Output the (X, Y) coordinate of the center of the cell containing the given text.  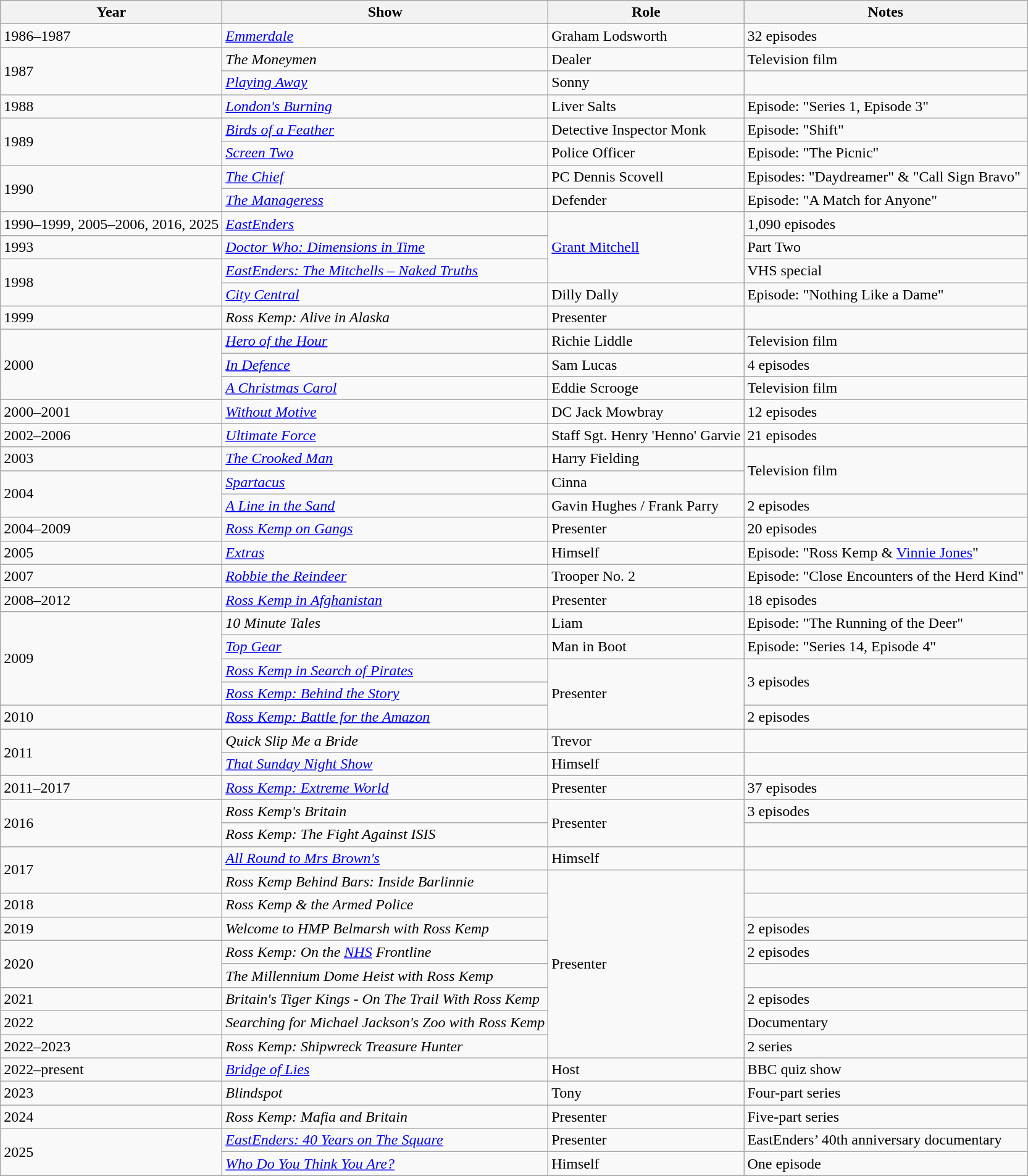
1999 (111, 318)
2011 (111, 753)
4 episodes (885, 365)
1986–1987 (111, 36)
Police Officer (646, 153)
A Line in the Sand (385, 506)
1987 (111, 71)
Man in Boot (646, 646)
37 episodes (885, 788)
2023 (111, 1093)
10 Minute Tales (385, 623)
2003 (111, 459)
EastEnders: 40 Years on The Square (385, 1140)
Episode: "Close Encounters of the Herd Kind" (885, 576)
Trooper No. 2 (646, 576)
Welcome to HMP Belmarsh with Ross Kemp (385, 928)
City Central (385, 294)
Ross Kemp: Extreme World (385, 788)
Five-part series (885, 1117)
2000–2001 (111, 412)
Doctor Who: Dimensions in Time (385, 247)
32 episodes (885, 36)
London's Burning (385, 106)
Detective Inspector Monk (646, 130)
1,090 episodes (885, 223)
Harry Fielding (646, 459)
2004–2009 (111, 529)
Ross Kemp & the Armed Police (385, 905)
1990–1999, 2005–2006, 2016, 2025 (111, 223)
2022 (111, 1022)
Documentary (885, 1022)
Dealer (646, 59)
2005 (111, 553)
EastEnders (385, 223)
PC Dennis Scovell (646, 177)
Episode: "The Picnic" (885, 153)
Ross Kemp: Mafia and Britain (385, 1117)
Ultimate Force (385, 435)
12 episodes (885, 412)
Ross Kemp: Behind the Story (385, 694)
That Sunday Night Show (385, 764)
2022–2023 (111, 1046)
Staff Sgt. Henry 'Henno' Garvie (646, 435)
1990 (111, 188)
Part Two (885, 247)
Episode: "The Running of the Deer" (885, 623)
Ross Kemp on Gangs (385, 529)
Without Motive (385, 412)
21 episodes (885, 435)
VHS special (885, 270)
Who Do You Think You Are? (385, 1164)
Episode: "Series 1, Episode 3" (885, 106)
Graham Lodsworth (646, 36)
1989 (111, 141)
Sonny (646, 83)
Notes (885, 12)
The Crooked Man (385, 459)
2017 (111, 870)
Searching for Michael Jackson's Zoo with Ross Kemp (385, 1022)
Episode: "Nothing Like a Dame" (885, 294)
Episode: "Series 14, Episode 4" (885, 646)
Gavin Hughes / Frank Parry (646, 506)
In Defence (385, 365)
Liver Salts (646, 106)
Blindspot (385, 1093)
Quick Slip Me a Bride (385, 741)
Cinna (646, 482)
2018 (111, 905)
2009 (111, 658)
2011–2017 (111, 788)
Playing Away (385, 83)
The Moneymen (385, 59)
2 series (885, 1046)
Show (385, 12)
2004 (111, 494)
Host (646, 1070)
Trevor (646, 741)
Defender (646, 200)
2010 (111, 717)
2019 (111, 928)
Ross Kemp: Alive in Alaska (385, 318)
EastEnders: The Mitchells – Naked Truths (385, 270)
1998 (111, 282)
Eddie Scrooge (646, 388)
2021 (111, 999)
2000 (111, 365)
EastEnders’ 40th anniversary documentary (885, 1140)
2016 (111, 823)
Bridge of Lies (385, 1070)
Birds of a Feather (385, 130)
1988 (111, 106)
Episode: "Shift" (885, 130)
Britain's Tiger Kings - On The Trail With Ross Kemp (385, 999)
2022–present (111, 1070)
The Millennium Dome Heist with Ross Kemp (385, 975)
Episode: "Ross Kemp & Vinnie Jones" (885, 553)
Richie Liddle (646, 341)
Ross Kemp in Search of Pirates (385, 670)
The Chief (385, 177)
Emmerdale (385, 36)
Grant Mitchell (646, 247)
2020 (111, 964)
DC Jack Mowbray (646, 412)
Robbie the Reindeer (385, 576)
Ross Kemp in Afghanistan (385, 599)
Ross Kemp: The Fight Against ISIS (385, 835)
Ross Kemp's Britain (385, 811)
Role (646, 12)
Liam (646, 623)
18 episodes (885, 599)
Episodes: "Daydreamer" & "Call Sign Bravo" (885, 177)
2008–2012 (111, 599)
2024 (111, 1117)
2007 (111, 576)
The Manageress (385, 200)
Top Gear (385, 646)
Ross Kemp: Shipwreck Treasure Hunter (385, 1046)
2002–2006 (111, 435)
Ross Kemp Behind Bars: Inside Barlinnie (385, 882)
Ross Kemp: Battle for the Amazon (385, 717)
Ross Kemp: On the NHS Frontline (385, 952)
Year (111, 12)
Dilly Dally (646, 294)
Spartacus (385, 482)
Screen Two (385, 153)
Episode: "A Match for Anyone" (885, 200)
20 episodes (885, 529)
Four-part series (885, 1093)
2025 (111, 1152)
One episode (885, 1164)
Extras (385, 553)
1993 (111, 247)
All Round to Mrs Brown's (385, 858)
A Christmas Carol (385, 388)
BBC quiz show (885, 1070)
Tony (646, 1093)
Sam Lucas (646, 365)
Hero of the Hour (385, 341)
